Find where the given text appears and provide that cell's center as [x, y] coordinate. 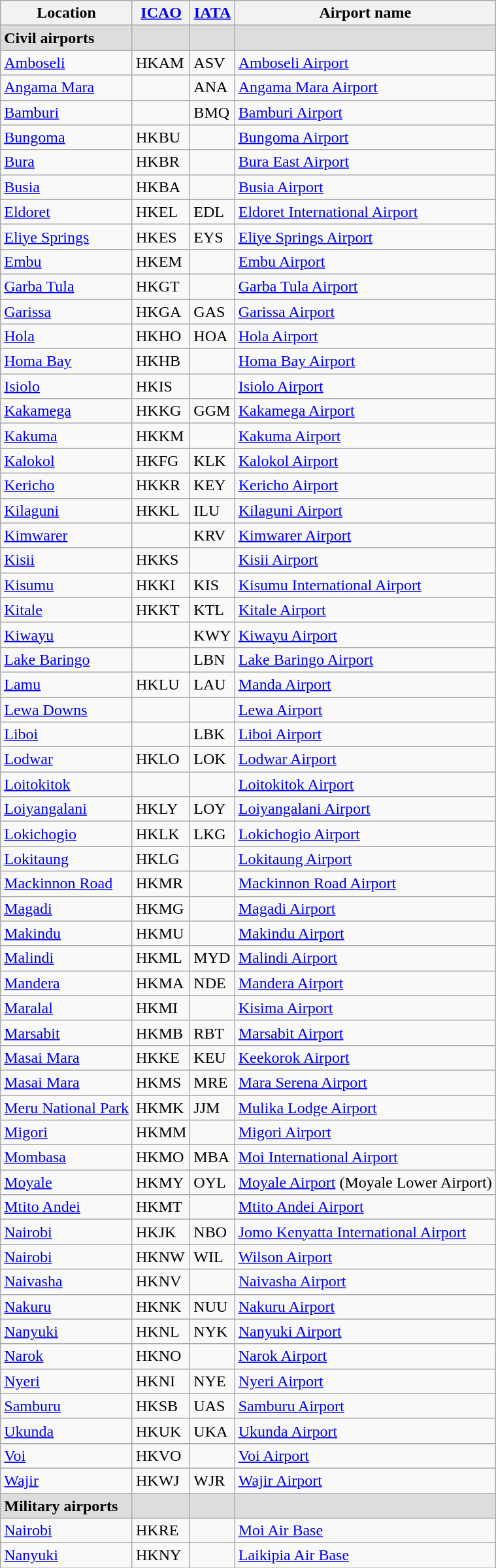
HOA [212, 337]
Manda Airport [365, 684]
HKKR [161, 486]
Magadi Airport [365, 909]
EYS [212, 237]
HKMB [161, 1033]
Kalokol [67, 461]
HKMU [161, 933]
Embu Airport [365, 261]
Moyale [67, 1182]
JJM [212, 1108]
Ukunda Airport [365, 1431]
Kisii [67, 560]
Moi International Airport [365, 1158]
LOK [212, 759]
HKNW [161, 1257]
Kiwayu [67, 635]
HKRE [161, 1531]
HKHO [161, 337]
Busia Airport [365, 187]
NYK [212, 1331]
KTL [212, 610]
HKBA [161, 187]
Garissa [67, 312]
Bamburi Airport [365, 112]
HKMI [161, 1008]
HKMY [161, 1182]
Narok [67, 1356]
HKKL [161, 510]
Embu [67, 261]
HKBR [161, 162]
KIS [212, 585]
Loiyangalani Airport [365, 809]
Garba Tula Airport [365, 286]
NUU [212, 1307]
Kisumu International Airport [365, 585]
Bura [67, 162]
Kisumu [67, 585]
Kakuma [67, 436]
Liboi Airport [365, 735]
LAU [212, 684]
Mombasa [67, 1158]
HKES [161, 237]
HKLO [161, 759]
GAS [212, 312]
WJR [212, 1480]
Kisima Airport [365, 1008]
Lokichogio Airport [365, 834]
HKJK [161, 1232]
Eldoret International Airport [365, 212]
HKML [161, 958]
HKLK [161, 834]
WIL [212, 1257]
Moyale Airport (Moyale Lower Airport) [365, 1182]
LBK [212, 735]
KLK [212, 461]
HKLG [161, 859]
Narok Airport [365, 1356]
HKMT [161, 1207]
Location [67, 13]
HKKE [161, 1058]
Kilaguni Airport [365, 510]
Lake Baringo [67, 659]
NDE [212, 983]
Migori [67, 1133]
Mara Serena Airport [365, 1082]
HKUK [161, 1431]
HKKG [161, 411]
RBT [212, 1033]
HKIS [161, 386]
KWY [212, 635]
Moi Air Base [365, 1531]
HKMG [161, 909]
MYD [212, 958]
HKKM [161, 436]
Voi Airport [365, 1456]
HKVO [161, 1456]
Nakuru [67, 1307]
HKLY [161, 809]
Garba Tula [67, 286]
Kilaguni [67, 510]
HKNL [161, 1331]
Angama Mara [67, 88]
Eldoret [67, 212]
Naivasha [67, 1282]
HKNK [161, 1307]
Lokitaung [67, 859]
Loiyangalani [67, 809]
Lewa Downs [67, 709]
Naivasha Airport [365, 1282]
HKSB [161, 1406]
Bura East Airport [365, 162]
HKLU [161, 684]
Amboseli Airport [365, 63]
HKKI [161, 585]
Nakuru Airport [365, 1307]
Mackinnon Road Airport [365, 884]
NYE [212, 1381]
HKNV [161, 1282]
Makindu [67, 933]
Bamburi [67, 112]
HKMA [161, 983]
HKNO [161, 1356]
Homa Bay Airport [365, 361]
Nanyuki Airport [365, 1331]
HKNY [161, 1556]
KEY [212, 486]
Angama Mara Airport [365, 88]
HKMS [161, 1082]
Civil airports [67, 38]
HKGA [161, 312]
Military airports [67, 1505]
Kericho [67, 486]
UAS [212, 1406]
Nyeri Airport [365, 1381]
Mandera Airport [365, 983]
HKEM [161, 261]
Laikipia Air Base [365, 1556]
Meru National Park [67, 1108]
Garissa Airport [365, 312]
Kimwarer Airport [365, 535]
Hola Airport [365, 337]
Amboseli [67, 63]
LBN [212, 659]
Homa Bay [67, 361]
HKHB [161, 361]
Hola [67, 337]
LKG [212, 834]
Kitale [67, 610]
Mackinnon Road [67, 884]
HKNI [161, 1381]
Lokichogio [67, 834]
Isiolo [67, 386]
ASV [212, 63]
ANA [212, 88]
Eliye Springs Airport [365, 237]
BMQ [212, 112]
HKMO [161, 1158]
Isiolo Airport [365, 386]
Kakuma Airport [365, 436]
Samburu Airport [365, 1406]
LOY [212, 809]
HKKT [161, 610]
EDL [212, 212]
Marsabit Airport [365, 1033]
HKAM [161, 63]
Lake Baringo Airport [365, 659]
Ukunda [67, 1431]
Kakamega Airport [365, 411]
Voi [67, 1456]
Lamu [67, 684]
Lodwar Airport [365, 759]
Nyeri [67, 1381]
ICAO [161, 13]
Kalokol Airport [365, 461]
OYL [212, 1182]
HKMK [161, 1108]
Liboi [67, 735]
Lokitaung Airport [365, 859]
Maralal [67, 1008]
HKMR [161, 884]
Mandera [67, 983]
Samburu [67, 1406]
Kiwayu Airport [365, 635]
Bungoma [67, 137]
Airport name [365, 13]
Jomo Kenyatta International Airport [365, 1232]
Loitokitok [67, 784]
Loitokitok Airport [365, 784]
Wajir Airport [365, 1480]
Bungoma Airport [365, 137]
Mtito Andei [67, 1207]
Kakamega [67, 411]
Kisii Airport [365, 560]
HKWJ [161, 1480]
HKMM [161, 1133]
Wajir [67, 1480]
Eliye Springs [67, 237]
Mulika Lodge Airport [365, 1108]
Malindi [67, 958]
Makindu Airport [365, 933]
Migori Airport [365, 1133]
HKEL [161, 212]
Kericho Airport [365, 486]
Mtito Andei Airport [365, 1207]
ILU [212, 510]
NBO [212, 1232]
MRE [212, 1082]
Kimwarer [67, 535]
HKFG [161, 461]
Wilson Airport [365, 1257]
KEU [212, 1058]
Kitale Airport [365, 610]
HKGT [161, 286]
HKBU [161, 137]
Magadi [67, 909]
KRV [212, 535]
Busia [67, 187]
UKA [212, 1431]
Marsabit [67, 1033]
MBA [212, 1158]
Lewa Airport [365, 709]
HKKS [161, 560]
Keekorok Airport [365, 1058]
Malindi Airport [365, 958]
GGM [212, 411]
Lodwar [67, 759]
IATA [212, 13]
